Search for the cell housing the specified text and yield its (X, Y) center coordinate. 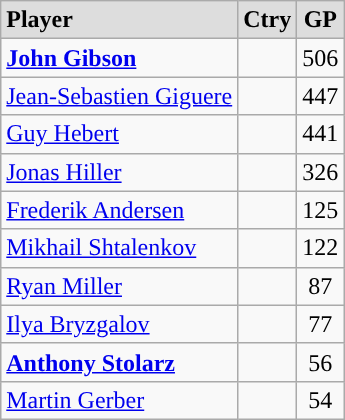
Martin Gerber (120, 400)
Jean-Sebastien Giguere (120, 96)
Jonas Hiller (120, 172)
Ryan Miller (120, 286)
GP (320, 20)
Guy Hebert (120, 134)
Ilya Bryzgalov (120, 324)
441 (320, 134)
Mikhail Shtalenkov (120, 248)
Ctry (268, 20)
54 (320, 400)
326 (320, 172)
87 (320, 286)
Frederik Andersen (120, 210)
77 (320, 324)
56 (320, 362)
John Gibson (120, 58)
447 (320, 96)
122 (320, 248)
Anthony Stolarz (120, 362)
125 (320, 210)
Player (120, 20)
506 (320, 58)
